Provide the (X, Y) coordinate of the cell's center where the given text is located.  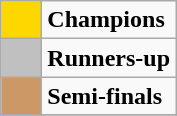
Semi-finals (109, 96)
Champions (109, 20)
Runners-up (109, 58)
